Return [x, y] of the center of cell containing provided text 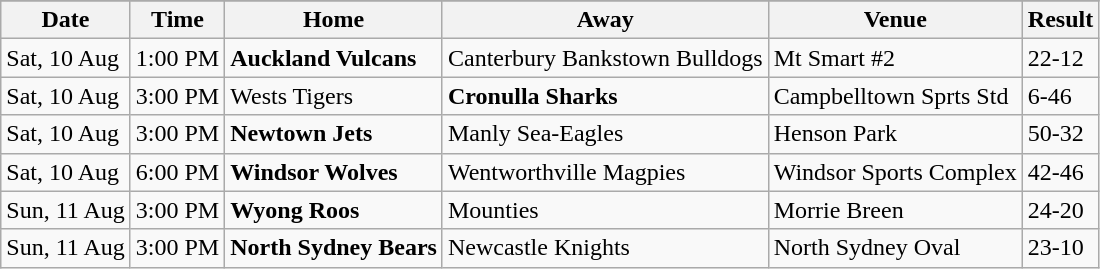
Windsor Wolves [334, 172]
Time [177, 20]
Result [1060, 20]
Venue [895, 20]
North Sydney Oval [895, 248]
23-10 [1060, 248]
24-20 [1060, 210]
Wentworthville Magpies [605, 172]
Windsor Sports Complex [895, 172]
Away [605, 20]
Canterbury Bankstown Bulldogs [605, 58]
Wyong Roos [334, 210]
Campbelltown Sprts Std [895, 96]
50-32 [1060, 134]
Manly Sea-Eagles [605, 134]
1:00 PM [177, 58]
Cronulla Sharks [605, 96]
6:00 PM [177, 172]
Newcastle Knights [605, 248]
Mt Smart #2 [895, 58]
North Sydney Bears [334, 248]
6-46 [1060, 96]
42-46 [1060, 172]
Wests Tigers [334, 96]
Auckland Vulcans [334, 58]
Date [66, 20]
Mounties [605, 210]
Henson Park [895, 134]
Newtown Jets [334, 134]
Home [334, 20]
Morrie Breen [895, 210]
22-12 [1060, 58]
